Return [x, y] of the center of cell containing provided text 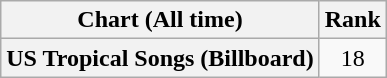
Rank [352, 20]
18 [352, 58]
Chart (All time) [160, 20]
US Tropical Songs (Billboard) [160, 58]
